Detect which cell encompasses the target text, then output its [X, Y] center coordinate. 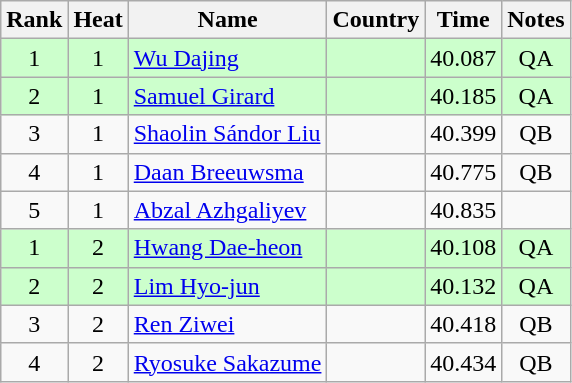
Heat [98, 20]
Country [376, 20]
Ren Ziwei [228, 324]
Wu Dajing [228, 58]
Ryosuke Sakazume [228, 362]
Daan Breeuwsma [228, 172]
Name [228, 20]
Time [464, 20]
5 [34, 210]
Lim Hyo-jun [228, 286]
40.132 [464, 286]
40.775 [464, 172]
40.185 [464, 96]
40.418 [464, 324]
Abzal Azhgaliyev [228, 210]
40.087 [464, 58]
40.434 [464, 362]
40.108 [464, 248]
Notes [536, 20]
40.835 [464, 210]
40.399 [464, 134]
Rank [34, 20]
Shaolin Sándor Liu [228, 134]
Hwang Dae-heon [228, 248]
Samuel Girard [228, 96]
